Capture the cell that displays the provided text and extract its [x, y] central coordinate. 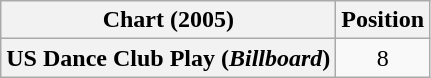
Position [383, 20]
US Dance Club Play (Billboard) [168, 58]
Chart (2005) [168, 20]
8 [383, 58]
